Detect which cell encompasses the target text, then output its [X, Y] center coordinate. 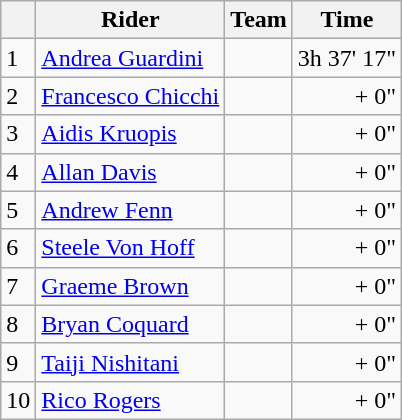
Bryan Coquard [130, 324]
Andrea Guardini [130, 58]
2 [18, 96]
6 [18, 248]
8 [18, 324]
1 [18, 58]
Team [259, 20]
Time [346, 20]
Andrew Fenn [130, 210]
Aidis Kruopis [130, 134]
3h 37' 17" [346, 58]
Graeme Brown [130, 286]
Rico Rogers [130, 400]
Steele Von Hoff [130, 248]
5 [18, 210]
Taiji Nishitani [130, 362]
10 [18, 400]
Allan Davis [130, 172]
Francesco Chicchi [130, 96]
7 [18, 286]
Rider [130, 20]
4 [18, 172]
3 [18, 134]
9 [18, 362]
